Identify which cell holds the provided text, then report its (X, Y) central coordinate. 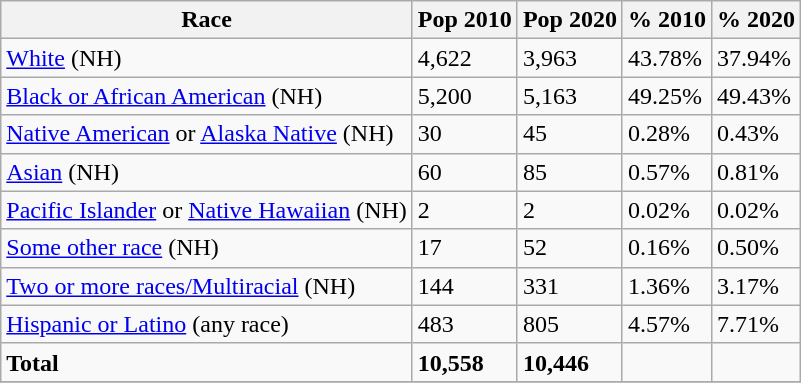
4,622 (464, 58)
45 (570, 134)
30 (464, 134)
4.57% (666, 324)
17 (464, 248)
5,200 (464, 96)
Pacific Islander or Native Hawaiian (NH) (207, 210)
49.25% (666, 96)
3.17% (756, 286)
0.81% (756, 172)
Asian (NH) (207, 172)
331 (570, 286)
White (NH) (207, 58)
37.94% (756, 58)
483 (464, 324)
Pop 2010 (464, 20)
85 (570, 172)
Race (207, 20)
Total (207, 362)
0.28% (666, 134)
% 2010 (666, 20)
60 (464, 172)
10,558 (464, 362)
Two or more races/Multiracial (NH) (207, 286)
49.43% (756, 96)
Some other race (NH) (207, 248)
Hispanic or Latino (any race) (207, 324)
805 (570, 324)
Black or African American (NH) (207, 96)
144 (464, 286)
52 (570, 248)
10,446 (570, 362)
0.43% (756, 134)
7.71% (756, 324)
3,963 (570, 58)
0.16% (666, 248)
0.57% (666, 172)
1.36% (666, 286)
% 2020 (756, 20)
43.78% (666, 58)
Pop 2020 (570, 20)
0.50% (756, 248)
Native American or Alaska Native (NH) (207, 134)
5,163 (570, 96)
